Return the [x, y] coordinate for the center point of the cell that contains the specified text.  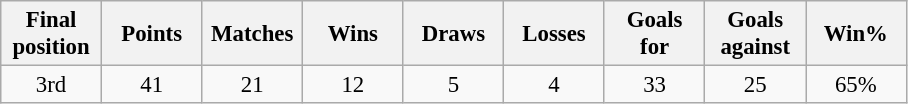
4 [554, 85]
Points [152, 34]
3rd [52, 85]
65% [856, 85]
21 [252, 85]
25 [756, 85]
41 [152, 85]
5 [454, 85]
33 [654, 85]
Goals for [654, 34]
Win% [856, 34]
Draws [454, 34]
Matches [252, 34]
Final position [52, 34]
12 [354, 85]
Losses [554, 34]
Wins [354, 34]
Goals against [756, 34]
